Find where the given text appears and provide that cell's center as (X, Y) coordinate. 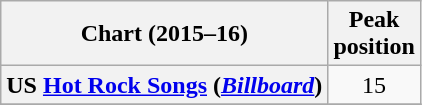
Chart (2015–16) (164, 34)
Peakposition (374, 34)
US Hot Rock Songs (Billboard) (164, 85)
15 (374, 85)
